Return [X, Y] of the center of cell containing provided text 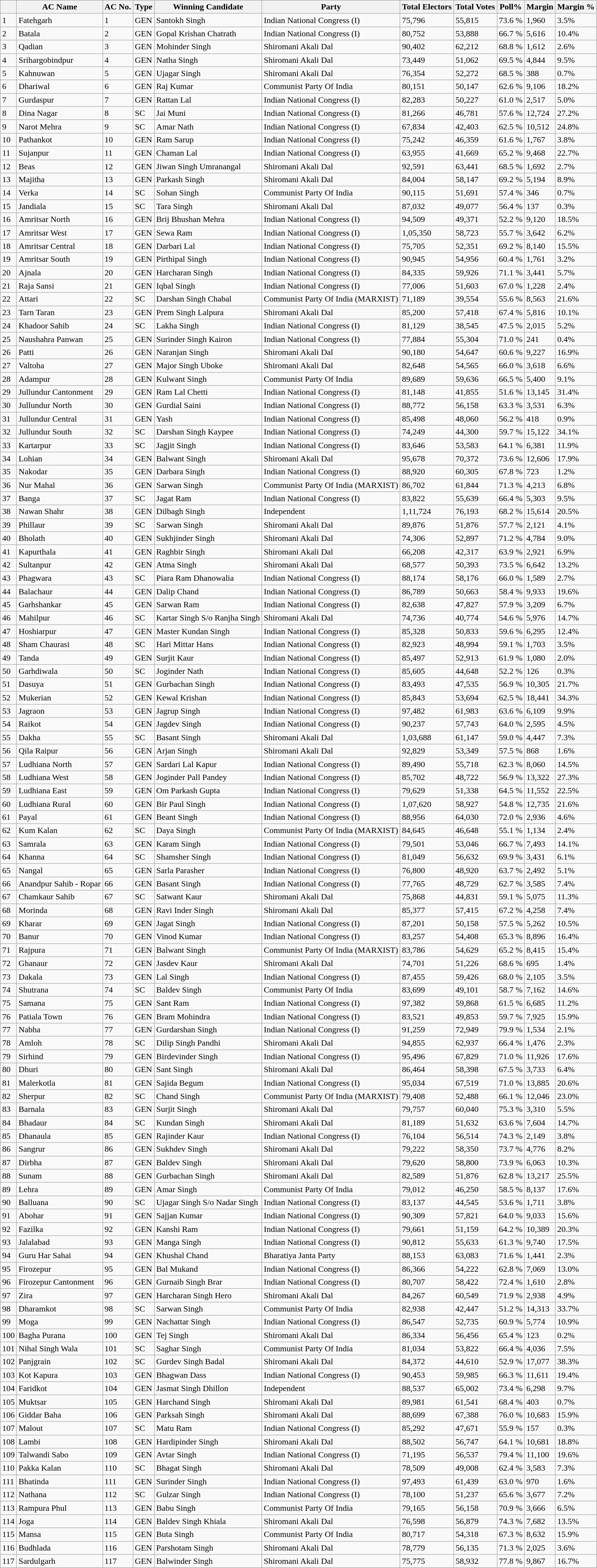
81,189 [427, 1123]
34.1% [576, 432]
5,774 [540, 1322]
Sewa Ram [208, 233]
49,371 [475, 220]
83,646 [427, 445]
Vinod Kumar [208, 937]
80,752 [427, 34]
78,100 [427, 1495]
Ludhiana West [60, 777]
56,456 [475, 1335]
4,776 [540, 1149]
59,926 [475, 273]
50,227 [475, 100]
Dina Nagar [60, 113]
Sant Ram [208, 1003]
53.6 % [511, 1202]
Beant Singh [208, 817]
1,612 [540, 47]
Iqbal Singh [208, 286]
91,259 [427, 1030]
Rajpura [60, 950]
9,933 [540, 592]
9,033 [540, 1216]
Dasuya [60, 684]
55,718 [475, 764]
60.9 % [511, 1322]
Pakka Kalan [60, 1468]
76,104 [427, 1136]
Mahilpur [60, 618]
49,853 [475, 1017]
13,322 [540, 777]
3,310 [540, 1109]
1,534 [540, 1030]
6,685 [540, 1003]
Jagrup Singh [208, 711]
Jullundur Cantonment [60, 392]
4,213 [540, 485]
68.6 % [511, 963]
89,689 [427, 379]
56,514 [475, 1136]
4,844 [540, 60]
63.3 % [511, 406]
Jalalabad [60, 1242]
388 [540, 73]
63,955 [427, 153]
86,789 [427, 592]
Daya Singh [208, 831]
1,761 [540, 259]
53,822 [475, 1348]
7.5% [576, 1348]
Dilbagh Singh [208, 512]
52,351 [475, 246]
58,422 [475, 1282]
Dakha [60, 737]
Garhshankar [60, 605]
88,699 [427, 1415]
84,004 [427, 180]
58,176 [475, 578]
10.9% [576, 1322]
11.2% [576, 1003]
5,400 [540, 379]
79.9 % [511, 1030]
Firozepur [60, 1269]
56.4 % [511, 206]
1,589 [540, 578]
Ajnala [60, 273]
5.5% [576, 1109]
6.6% [576, 365]
17.5% [576, 1242]
Qadian [60, 47]
57.7 % [511, 525]
Darbara Singh [208, 472]
6.5% [576, 1508]
0.4% [576, 339]
3,666 [540, 1508]
Satwant Kaur [208, 897]
Ujagar Singh S/o Nadar Singh [208, 1202]
Bir Paul Singh [208, 804]
1,476 [540, 1043]
Banga [60, 498]
17,077 [540, 1362]
Dhanaula [60, 1136]
90,237 [427, 724]
Amar Nath [208, 126]
81,049 [427, 857]
Khanna [60, 857]
56,135 [475, 1548]
57,821 [475, 1216]
14.6% [576, 990]
70,372 [475, 459]
Major Singh Uboke [208, 365]
8,140 [540, 246]
4.5% [576, 724]
82,923 [427, 645]
83,137 [427, 1202]
11,611 [540, 1375]
79,222 [427, 1149]
Kartar Singh S/o Ranjha Singh [208, 618]
1,11,724 [427, 512]
92,829 [427, 751]
47.5 % [511, 326]
78,509 [427, 1468]
67.5 % [511, 1070]
Lambi [60, 1442]
88,174 [427, 578]
Attari [60, 299]
56.2 % [511, 419]
5.2% [576, 326]
67,834 [427, 126]
74,736 [427, 618]
51,603 [475, 286]
66,208 [427, 551]
68.2 % [511, 512]
1,692 [540, 166]
Nangal [60, 870]
90,180 [427, 352]
Abohar [60, 1216]
Ujagar Singh [208, 73]
52,897 [475, 538]
97,482 [427, 711]
Winning Candidate [208, 7]
2,517 [540, 100]
90,402 [427, 47]
74,701 [427, 963]
83,257 [427, 937]
81,034 [427, 1348]
8,632 [540, 1534]
Gopal Krishan Chatrath [208, 34]
Tanda [60, 658]
Sunam [60, 1176]
71.1 % [511, 273]
Jai Muni [208, 113]
3,733 [540, 1070]
44,831 [475, 897]
12,046 [540, 1096]
97,382 [427, 1003]
Parkash Singh [208, 180]
Muktsar [60, 1402]
Dhariwal [60, 87]
Valtoha [60, 365]
15.4% [576, 950]
70.9 % [511, 1508]
83,521 [427, 1017]
9,468 [540, 153]
Kartarpur [60, 445]
Darbari Lal [208, 246]
61.6 % [511, 140]
2,105 [540, 976]
60,549 [475, 1295]
4.9% [576, 1295]
47,827 [475, 605]
126 [540, 671]
73.7 % [511, 1149]
Buta Singh [208, 1534]
Amloh [60, 1043]
21.7% [576, 684]
55,304 [475, 339]
1,441 [540, 1256]
Nawan Shahr [60, 512]
8.9% [576, 180]
81,148 [427, 392]
56,537 [475, 1455]
1,711 [540, 1202]
76,354 [427, 73]
88,153 [427, 1256]
Kapurthala [60, 551]
10.3% [576, 1162]
Sardulgarh [60, 1561]
72.4 % [511, 1282]
Amritsar South [60, 259]
6,063 [540, 1162]
58.5 % [511, 1189]
Joga [60, 1521]
64.5 % [511, 790]
73.5 % [511, 565]
77,884 [427, 339]
Kot Kapura [60, 1375]
Tej Singh [208, 1335]
Amritsar Central [60, 246]
86,464 [427, 1070]
Amritsar West [60, 233]
6,381 [540, 445]
Barnala [60, 1109]
8,137 [540, 1189]
85,292 [427, 1428]
85,328 [427, 631]
10,683 [540, 1415]
Harcharan Singh [208, 273]
Payal [60, 817]
67,519 [475, 1083]
418 [540, 419]
85,843 [427, 698]
51,062 [475, 60]
Samrala [60, 844]
18.8% [576, 1442]
86,702 [427, 485]
61.3 % [511, 1242]
61.9 % [511, 658]
76,598 [427, 1521]
89,490 [427, 764]
Sujanpur [60, 153]
Rampura Phul [60, 1508]
15.6% [576, 1216]
Jullundur Central [60, 419]
Chamkaur Sahib [60, 897]
53,046 [475, 844]
Verka [60, 193]
49,008 [475, 1468]
52.9 % [511, 1362]
63,441 [475, 166]
11.9% [576, 445]
Birdevinder Singh [208, 1056]
5.1% [576, 870]
75,705 [427, 246]
Jiwan Singh Umranangal [208, 166]
56,632 [475, 857]
54,408 [475, 937]
10,512 [540, 126]
2.0% [576, 658]
Master Kundan Singh [208, 631]
6.3% [576, 406]
Kum Kalan [60, 831]
12.4% [576, 631]
Adampur [60, 379]
5,262 [540, 923]
51,632 [475, 1123]
50,663 [475, 592]
62,937 [475, 1043]
52,735 [475, 1322]
Sajjan Kumar [208, 1216]
57.9 % [511, 605]
15.5% [576, 246]
4,447 [540, 737]
Karam Singh [208, 844]
40,774 [475, 618]
Jandiala [60, 206]
72,949 [475, 1030]
Sant Singh [208, 1070]
79.4 % [511, 1455]
6.2% [576, 233]
84,372 [427, 1362]
63,083 [475, 1256]
Yash [208, 419]
74,249 [427, 432]
Darshan Singh Kaypee [208, 432]
16.4% [576, 937]
81,129 [427, 326]
1,03,688 [427, 737]
66.1 % [511, 1096]
20.5% [576, 512]
Total Votes [475, 7]
51,691 [475, 193]
Gurdial Saini [208, 406]
79,501 [427, 844]
Joginder Pall Pandey [208, 777]
2,015 [540, 326]
50,158 [475, 923]
13,885 [540, 1083]
77,765 [427, 884]
54,222 [475, 1269]
7,493 [540, 844]
5.0% [576, 100]
10,681 [540, 1442]
3,585 [540, 884]
65.3 % [511, 937]
Ram Sarup [208, 140]
Ludhiana North [60, 764]
5.7% [576, 273]
84,645 [427, 831]
51.2 % [511, 1309]
62.3 % [511, 764]
75,775 [427, 1561]
61,983 [475, 711]
Poll% [511, 7]
Lehra [60, 1189]
9.0% [576, 538]
Pathankot [60, 140]
4,784 [540, 538]
13.0% [576, 1269]
Balluana [60, 1202]
46,781 [475, 113]
53,888 [475, 34]
60,040 [475, 1109]
47,535 [475, 684]
Hari Mittar Hans [208, 645]
Harchand Singh [208, 1402]
Panjgrain [60, 1362]
52,913 [475, 658]
Baldev Singh Khiala [208, 1521]
Naushahra Panwan [60, 339]
7,162 [540, 990]
10,305 [540, 684]
Santokh Singh [208, 20]
Tarn Taran [60, 312]
76,800 [427, 870]
123 [540, 1335]
54,956 [475, 259]
46,359 [475, 140]
58,147 [475, 180]
4.6% [576, 817]
12,724 [540, 113]
38,545 [475, 326]
Kewal Krishan [208, 698]
56,747 [475, 1442]
82,648 [427, 365]
Raghbir Singh [208, 551]
Bharatiya Janta Party [331, 1256]
Zira [60, 1295]
13.5% [576, 1521]
54,318 [475, 1534]
Arjan Singh [208, 751]
2.1% [576, 1030]
Amar Singh [208, 1189]
62.6 % [511, 87]
58,398 [475, 1070]
25.5% [576, 1176]
72.0 % [511, 817]
Patiala Town [60, 1017]
11.3% [576, 897]
Bhadaur [60, 1123]
83,493 [427, 684]
84,335 [427, 273]
Sarla Parasher [208, 870]
9.9% [576, 711]
1,07,620 [427, 804]
2,492 [540, 870]
22.5% [576, 790]
3,583 [540, 1468]
6.7% [576, 605]
7,925 [540, 1017]
Nachattar Singh [208, 1322]
1.2% [576, 472]
Anandpur Sahib - Ropar [60, 884]
5,075 [540, 897]
Mukerian [60, 698]
88,502 [427, 1442]
Sultanpur [60, 565]
0.9% [576, 419]
Nakodar [60, 472]
Pirthipal Singh [208, 259]
16.7% [576, 1561]
50,147 [475, 87]
13,217 [540, 1176]
6,295 [540, 631]
58.7 % [511, 990]
Jagjit Singh [208, 445]
79,012 [427, 1189]
61,147 [475, 737]
65.6 % [511, 1495]
31.4% [576, 392]
Srihargobindpur [60, 60]
1,610 [540, 1282]
6.4% [576, 1070]
Khushal Chand [208, 1256]
46,648 [475, 831]
41,855 [475, 392]
723 [540, 472]
7.2% [576, 1495]
1,05,350 [427, 233]
66.5 % [511, 379]
79,661 [427, 1229]
69.9 % [511, 857]
18,441 [540, 698]
Prem Singh Lalpura [208, 312]
Ram Lal Chetti [208, 392]
14,313 [540, 1309]
58.4 % [511, 592]
61.5 % [511, 1003]
60.6 % [511, 352]
53,694 [475, 698]
7,682 [540, 1521]
44,610 [475, 1362]
Piara Ram Dhanowalia [208, 578]
49,101 [475, 990]
Garhdiwala [60, 671]
62,212 [475, 47]
Sukhjinder Singh [208, 538]
9,120 [540, 220]
Sajida Begum [208, 1083]
Surinder Singh Kairon [208, 339]
346 [540, 193]
8.2% [576, 1149]
90,309 [427, 1216]
9,106 [540, 87]
94,855 [427, 1043]
67,388 [475, 1415]
54,647 [475, 352]
4,258 [540, 910]
Natha Singh [208, 60]
58,932 [475, 1561]
52,272 [475, 73]
AC No. [118, 7]
67.0 % [511, 286]
87,201 [427, 923]
Manga Singh [208, 1242]
Nur Mahal [60, 485]
11,552 [540, 790]
39,554 [475, 299]
51.6 % [511, 392]
2,938 [540, 1295]
241 [540, 339]
68,577 [427, 565]
Raja Sansi [60, 286]
57,415 [475, 910]
65,002 [475, 1388]
10.1% [576, 312]
83,786 [427, 950]
27.2% [576, 113]
Firozepur Cantonment [60, 1282]
Ravi Inder Singh [208, 910]
64.2 % [511, 1229]
Lakha Singh [208, 326]
85,200 [427, 312]
8,060 [540, 764]
Lal Singh [208, 976]
69.5 % [511, 60]
85,605 [427, 671]
83,822 [427, 498]
23.0% [576, 1096]
Lohian [60, 459]
49,077 [475, 206]
Sherpur [60, 1096]
Surjit Singh [208, 1109]
Chand Singh [208, 1096]
42,447 [475, 1309]
73,449 [427, 60]
3,441 [540, 273]
13.2% [576, 565]
67,829 [475, 1056]
85,702 [427, 777]
5,303 [540, 498]
10.5% [576, 923]
Budhlada [60, 1548]
Nabha [60, 1030]
88,956 [427, 817]
51,159 [475, 1229]
90,812 [427, 1242]
88,920 [427, 472]
Rajinder Kaur [208, 1136]
51,237 [475, 1495]
Jullundur South [60, 432]
48,060 [475, 419]
2,121 [540, 525]
Talwandi Sabo [60, 1455]
Mohinder Singh [208, 47]
89,876 [427, 525]
Margin % [576, 7]
Sirhind [60, 1056]
55.1 % [511, 831]
3,677 [540, 1495]
58,350 [475, 1149]
82,589 [427, 1176]
27.3% [576, 777]
Kharar [60, 923]
Dharamkot [60, 1309]
Dhuri [60, 1070]
65.4 % [511, 1335]
20.6% [576, 1083]
Sukhdev Singh [208, 1149]
Parksah Singh [208, 1415]
47,671 [475, 1428]
58,723 [475, 233]
2,149 [540, 1136]
6,642 [540, 565]
Gurdaspur [60, 100]
Batala [60, 34]
Chaman Lal [208, 153]
Ludhiana Rural [60, 804]
82,938 [427, 1309]
67.2 % [511, 910]
0.2% [576, 1335]
63.7 % [511, 870]
6.9% [576, 551]
12,606 [540, 459]
Brij Bhushan Mehra [208, 220]
77,006 [427, 286]
7,604 [540, 1123]
Gulzar Singh [208, 1495]
Narot Mehra [60, 126]
59,636 [475, 379]
Patti [60, 352]
2,025 [540, 1548]
137 [540, 206]
11,926 [540, 1056]
Kanshi Ram [208, 1229]
14.1% [576, 844]
Qila Raipur [60, 751]
71,189 [427, 299]
Beas [60, 166]
63.9 % [511, 551]
Sardari Lal Kapur [208, 764]
85,497 [427, 658]
90,945 [427, 259]
57,743 [475, 724]
66.3 % [511, 1375]
50,393 [475, 565]
Kulwant Singh [208, 379]
Surinder Singh [208, 1481]
82,638 [427, 605]
Matu Ram [208, 1428]
55,815 [475, 20]
5,816 [540, 312]
46,250 [475, 1189]
16.9% [576, 352]
54,629 [475, 950]
10.4% [576, 34]
11,100 [540, 1455]
19.4% [576, 1375]
6,109 [540, 711]
Bram Mohindra [208, 1017]
Joginder Nath [208, 671]
59.6 % [511, 631]
71.9 % [511, 1295]
Sarwan Ram [208, 605]
75,868 [427, 897]
54,565 [475, 365]
58,800 [475, 1162]
88,772 [427, 406]
97,493 [427, 1481]
9,867 [540, 1561]
Hoshiarpur [60, 631]
Saghar Singh [208, 1348]
Jagdev Singh [208, 724]
3.6% [576, 1548]
5,194 [540, 180]
42,403 [475, 126]
695 [540, 963]
Harcharan Singh Hero [208, 1295]
Jagat Ram [208, 498]
8,415 [540, 950]
1,767 [540, 140]
Sham Chaurasi [60, 645]
59,868 [475, 1003]
87,032 [427, 206]
42,317 [475, 551]
34.3% [576, 698]
62.7 % [511, 884]
33.7% [576, 1309]
67.8 % [511, 472]
15,614 [540, 512]
Ludhiana East [60, 790]
Shamsher Singh [208, 857]
6.8% [576, 485]
61,541 [475, 1402]
Bhagat Singh [208, 1468]
Guru Har Sahai [60, 1256]
81,266 [427, 113]
Jasdev Kaur [208, 963]
9,740 [540, 1242]
55,639 [475, 498]
403 [540, 1402]
9.7% [576, 1388]
44,545 [475, 1202]
71.6 % [511, 1256]
Giddar Baha [60, 1415]
Total Electors [427, 7]
18.2% [576, 87]
48,722 [475, 777]
86,334 [427, 1335]
8,563 [540, 299]
Kundan Singh [208, 1123]
85,498 [427, 419]
92,591 [427, 166]
94,509 [427, 220]
75.3 % [511, 1109]
84,267 [427, 1295]
67.3 % [511, 1534]
Parshotam Singh [208, 1548]
55.9 % [511, 1428]
Morinda [60, 910]
78,779 [427, 1548]
48,920 [475, 870]
14.5% [576, 764]
Dakala [60, 976]
51,338 [475, 790]
Banur [60, 937]
Mansa [60, 1534]
86,547 [427, 1322]
Dirbha [60, 1162]
73.9 % [511, 1162]
Raj Kumar [208, 87]
4.1% [576, 525]
13,145 [540, 392]
Phillaur [60, 525]
Bholath [60, 538]
71,195 [427, 1455]
82,283 [427, 100]
80,707 [427, 1282]
75,242 [427, 140]
59.0 % [511, 737]
Hardipinder Singh [208, 1442]
55.7 % [511, 233]
60,305 [475, 472]
52,488 [475, 1096]
3.2% [576, 259]
85,377 [427, 910]
10,389 [540, 1229]
157 [540, 1428]
64,030 [475, 817]
56,879 [475, 1521]
68.8 % [511, 47]
54.6 % [511, 618]
Babu Singh [208, 1508]
80,151 [427, 87]
53,583 [475, 445]
9,227 [540, 352]
Dalip Chand [208, 592]
95,496 [427, 1056]
Bhagwan Dass [208, 1375]
48,994 [475, 645]
58,927 [475, 804]
44,648 [475, 671]
Tara Singh [208, 206]
Shutrana [60, 990]
Margin [540, 7]
79,165 [427, 1508]
80,717 [427, 1534]
Ghanaur [60, 963]
76,193 [475, 512]
38.3% [576, 1362]
Balwinder Singh [208, 1561]
75,796 [427, 20]
5,616 [540, 34]
3,209 [540, 605]
22.7% [576, 153]
3,618 [540, 365]
Bagha Purana [60, 1335]
73.4 % [511, 1388]
868 [540, 751]
Majitha [60, 180]
15,122 [540, 432]
95,034 [427, 1083]
Gurdev Singh Badal [208, 1362]
1,134 [540, 831]
83,699 [427, 990]
3,431 [540, 857]
Jagraon [60, 711]
Khadoor Sahib [60, 326]
90,453 [427, 1375]
53,349 [475, 751]
Om Parkash Gupta [208, 790]
AC Name [60, 7]
77.8 % [511, 1561]
54.8 % [511, 804]
59,985 [475, 1375]
Fazilka [60, 1229]
Surjit Kaur [208, 658]
55.6 % [511, 299]
57.6 % [511, 113]
Nathana [60, 1495]
1,703 [540, 645]
Bal Mukand [208, 1269]
Samana [60, 1003]
Gurnaib Singh Brar [208, 1282]
2,936 [540, 817]
79,629 [427, 790]
18.5% [576, 220]
Gurdarshan Singh [208, 1030]
55,633 [475, 1242]
63.0 % [511, 1481]
20.3% [576, 1229]
Sohan Singh [208, 193]
50,833 [475, 631]
17.9% [576, 459]
79,620 [427, 1162]
95,678 [427, 459]
Phagwara [60, 578]
5,976 [540, 618]
61,844 [475, 485]
Jagat Singh [208, 923]
71.2 % [511, 538]
60.4 % [511, 259]
Malerkotla [60, 1083]
76.0 % [511, 1415]
6,298 [540, 1388]
Bhatinda [60, 1481]
24.8% [576, 126]
59,426 [475, 976]
3,642 [540, 233]
2.8% [576, 1282]
62.4 % [511, 1468]
Malout [60, 1428]
Atma Singh [208, 565]
68.4 % [511, 1402]
12,735 [540, 804]
970 [540, 1481]
1,080 [540, 658]
3,531 [540, 406]
61.0 % [511, 100]
Party [331, 7]
90,115 [427, 193]
44,300 [475, 432]
48,729 [475, 884]
Avtar Singh [208, 1455]
Balachaur [60, 592]
2.6% [576, 47]
Dilip Singh Pandhi [208, 1043]
4,036 [540, 1348]
Jasmat Singh Dhillon [208, 1388]
2,595 [540, 724]
61,439 [475, 1481]
57.4 % [511, 193]
79,757 [427, 1109]
86,366 [427, 1269]
6.1% [576, 857]
Amritsar North [60, 220]
7,069 [540, 1269]
79,408 [427, 1096]
Type [144, 7]
Nihal Singh Wala [60, 1348]
Sangrur [60, 1149]
Darshan Singh Chabal [208, 299]
74,306 [427, 538]
9.1% [576, 379]
68.0 % [511, 976]
2,921 [540, 551]
57,418 [475, 312]
Raikot [60, 724]
8,896 [540, 937]
Naranjan Singh [208, 352]
67.4 % [511, 312]
87,455 [427, 976]
Rattan Lal [208, 100]
Kahnuwan [60, 73]
88,537 [427, 1388]
89,981 [427, 1402]
1.4% [576, 963]
51,226 [475, 963]
Jullundur North [60, 406]
Fatehgarh [60, 20]
1,960 [540, 20]
1,228 [540, 286]
41,669 [475, 153]
Faridkot [60, 1388]
Moga [60, 1322]
